Identify which cell holds the provided text, then report its [x, y] central coordinate. 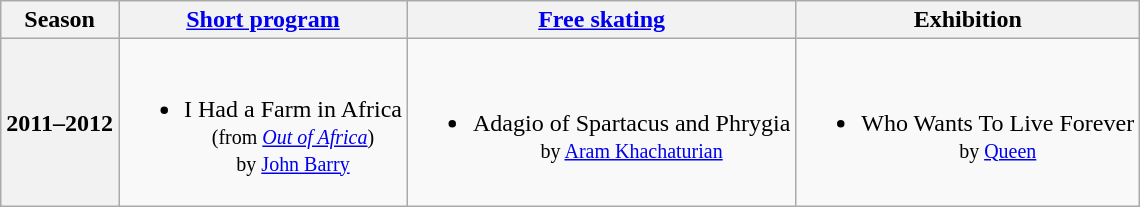
I Had a Farm in Africa (from Out of Africa) by John Barry [262, 122]
Adagio of Spartacus and Phrygia by Aram Khachaturian [601, 122]
Who Wants To Live Forever by Queen [968, 122]
Exhibition [968, 20]
Season [60, 20]
Short program [262, 20]
Free skating [601, 20]
2011–2012 [60, 122]
